Search for the cell housing the specified text and yield its [x, y] center coordinate. 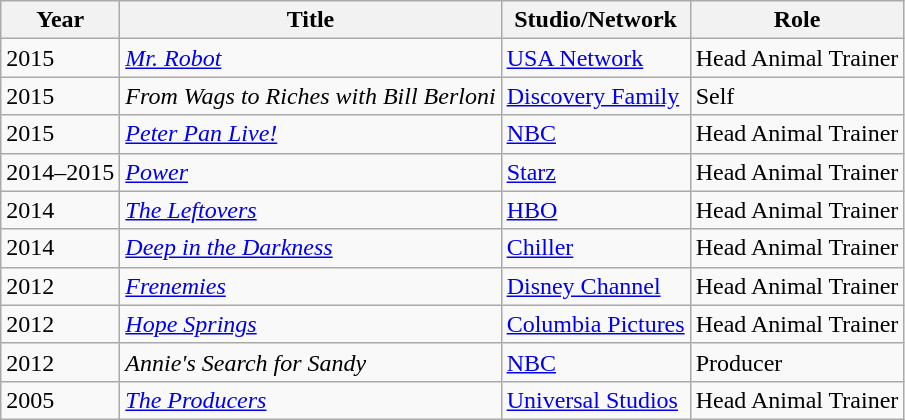
Year [60, 20]
2014–2015 [60, 172]
Chiller [596, 248]
Deep in the Darkness [310, 248]
Discovery Family [596, 96]
Role [797, 20]
Title [310, 20]
Annie's Search for Sandy [310, 362]
2005 [60, 400]
Studio/Network [596, 20]
HBO [596, 210]
USA Network [596, 58]
From Wags to Riches with Bill Berloni [310, 96]
Self [797, 96]
The Leftovers [310, 210]
Peter Pan Live! [310, 134]
Columbia Pictures [596, 324]
Producer [797, 362]
The Producers [310, 400]
Universal Studios [596, 400]
Mr. Robot [310, 58]
Frenemies [310, 286]
Starz [596, 172]
Disney Channel [596, 286]
Hope Springs [310, 324]
Power [310, 172]
